Search for the cell housing the specified text and yield its [x, y] center coordinate. 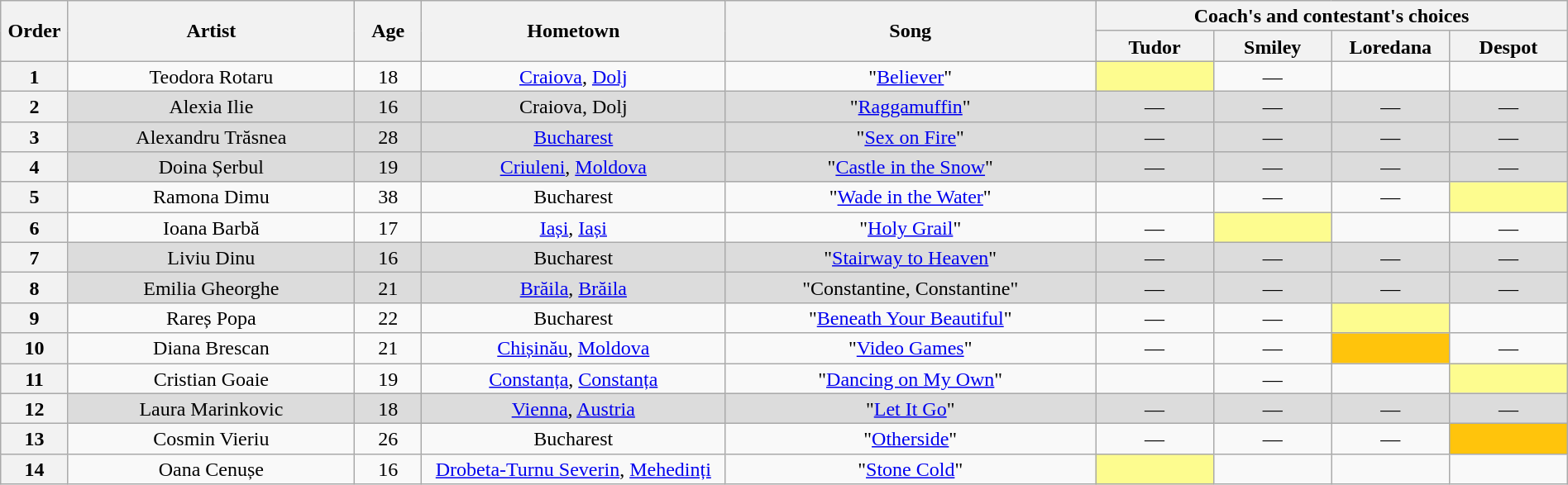
Laura Marinkovic [211, 408]
Cristian Goaie [211, 378]
Criuleni, Moldova [574, 167]
Liviu Dinu [211, 258]
8 [35, 288]
Diana Brescan [211, 349]
"Wade in the Water" [911, 197]
11 [35, 378]
22 [389, 317]
13 [35, 440]
1 [35, 76]
17 [389, 228]
Age [389, 31]
Smiley [1272, 46]
7 [35, 258]
38 [389, 197]
3 [35, 137]
"Video Games" [911, 349]
10 [35, 349]
"Holy Grail" [911, 228]
12 [35, 408]
Doina Șerbul [211, 167]
Constanța, Constanța [574, 378]
"Stone Cold" [911, 469]
Ioana Barbă [211, 228]
Coach's and contestant's choices [1331, 17]
Rareș Popa [211, 317]
"Let It Go" [911, 408]
"Otherside" [911, 440]
Loredana [1391, 46]
Brăila, Brăila [574, 288]
Alexia Ilie [211, 106]
Emilia Gheorghe [211, 288]
5 [35, 197]
"Sex on Fire" [911, 137]
Song [911, 31]
Vienna, Austria [574, 408]
Drobeta-Turnu Severin, Mehedinți [574, 469]
Teodora Rotaru [211, 76]
4 [35, 167]
"Stairway to Heaven" [911, 258]
2 [35, 106]
28 [389, 137]
Iași, Iași [574, 228]
"Believer" [911, 76]
Ramona Dimu [211, 197]
"Castle in the Snow" [911, 167]
14 [35, 469]
Alexandru Trăsnea [211, 137]
Oana Cenușe [211, 469]
6 [35, 228]
Tudor [1154, 46]
Hometown [574, 31]
"Raggamuffin" [911, 106]
Cosmin Vieriu [211, 440]
Artist [211, 31]
"Constantine, Constantine" [911, 288]
Despot [1508, 46]
Chișinău, Moldova [574, 349]
"Dancing on My Own" [911, 378]
26 [389, 440]
9 [35, 317]
"Beneath Your Beautiful" [911, 317]
Order [35, 31]
